Provide the [X, Y] coordinate of the cell's center where the given text is located.  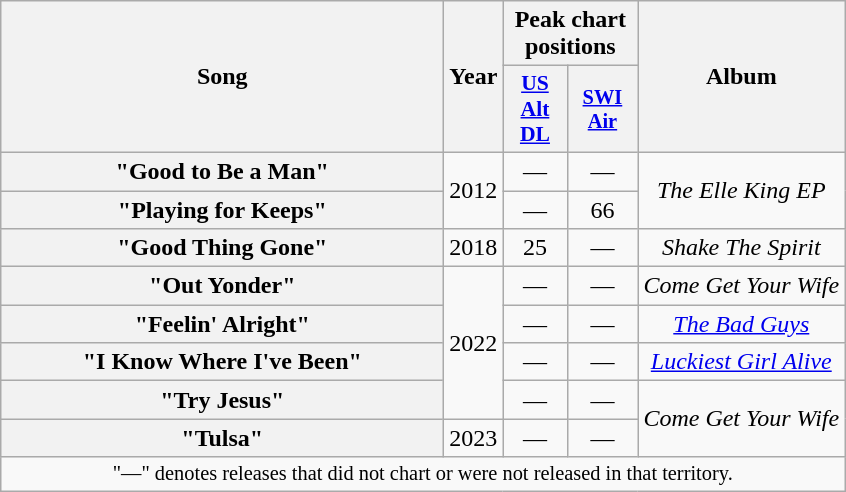
2018 [474, 248]
"Playing for Keeps" [222, 209]
2022 [474, 343]
The Bad Guys [742, 324]
The Elle King EP [742, 190]
"Out Yonder" [222, 286]
25 [535, 248]
Luckiest Girl Alive [742, 362]
"Feelin' Alright" [222, 324]
SWIAir [602, 110]
Peak chart positions [570, 34]
Song [222, 77]
USAltDL [535, 110]
Year [474, 77]
66 [602, 209]
Shake The Spirit [742, 248]
"—" denotes releases that did not chart or were not released in that territory. [423, 474]
"Good Thing Gone" [222, 248]
"Good to Be a Man" [222, 171]
2023 [474, 438]
2012 [474, 190]
Album [742, 77]
"I Know Where I've Been" [222, 362]
"Tulsa" [222, 438]
"Try Jesus" [222, 400]
